Locate the cell with the specified text and output its [X, Y] center coordinate. 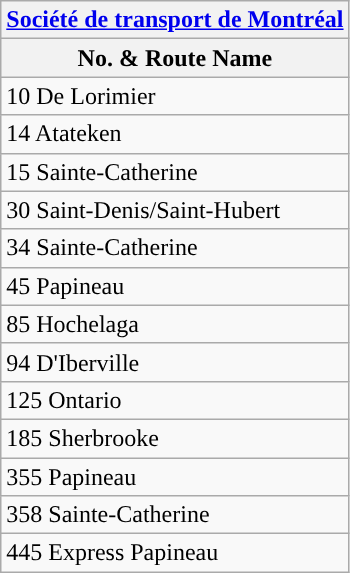
34 Sainte-Catherine [175, 248]
Société de transport de Montréal [175, 20]
14 Atateken [175, 134]
10 De Lorimier [175, 96]
No. & Route Name [175, 58]
30 Saint-Denis/Saint-Hubert [175, 210]
45 Papineau [175, 286]
15 Sainte-Catherine [175, 172]
85 Hochelaga [175, 324]
358 Sainte-Catherine [175, 515]
125 Ontario [175, 400]
94 D'Iberville [175, 362]
445 Express Papineau [175, 553]
355 Papineau [175, 477]
185 Sherbrooke [175, 438]
